Pinpoint the cell where the given text exists, returning its (X, Y) midpoint coordinate. 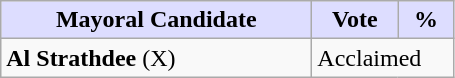
Al Strathdee (X) (156, 58)
Acclaimed (383, 58)
Mayoral Candidate (156, 20)
% (426, 20)
Vote (355, 20)
